From the cell containing the given text, extract its center point as [X, Y] coordinate. 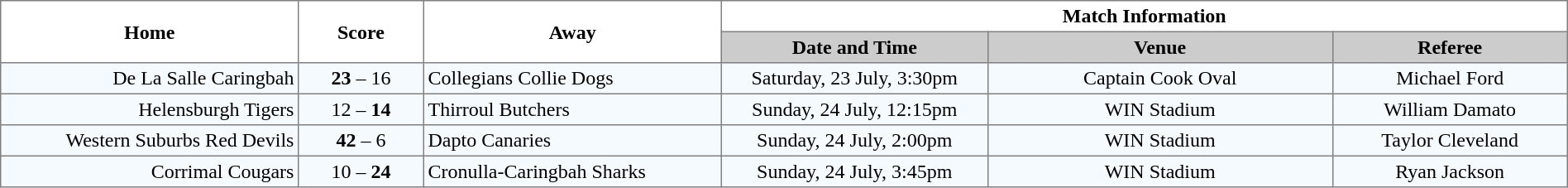
10 – 24 [361, 171]
Date and Time [854, 47]
Western Suburbs Red Devils [150, 141]
Score [361, 31]
Ryan Jackson [1450, 171]
Referee [1450, 47]
Taylor Cleveland [1450, 141]
Sunday, 24 July, 12:15pm [854, 109]
Dapto Canaries [572, 141]
Home [150, 31]
Corrimal Cougars [150, 171]
Michael Ford [1450, 79]
Match Information [1145, 17]
Sunday, 24 July, 2:00pm [854, 141]
Sunday, 24 July, 3:45pm [854, 171]
Venue [1159, 47]
Thirroul Butchers [572, 109]
De La Salle Caringbah [150, 79]
William Damato [1450, 109]
Collegians Collie Dogs [572, 79]
42 – 6 [361, 141]
Away [572, 31]
Helensburgh Tigers [150, 109]
Captain Cook Oval [1159, 79]
Cronulla-Caringbah Sharks [572, 171]
12 – 14 [361, 109]
23 – 16 [361, 79]
Saturday, 23 July, 3:30pm [854, 79]
